Output the (X, Y) coordinate of the center of the cell containing the given text.  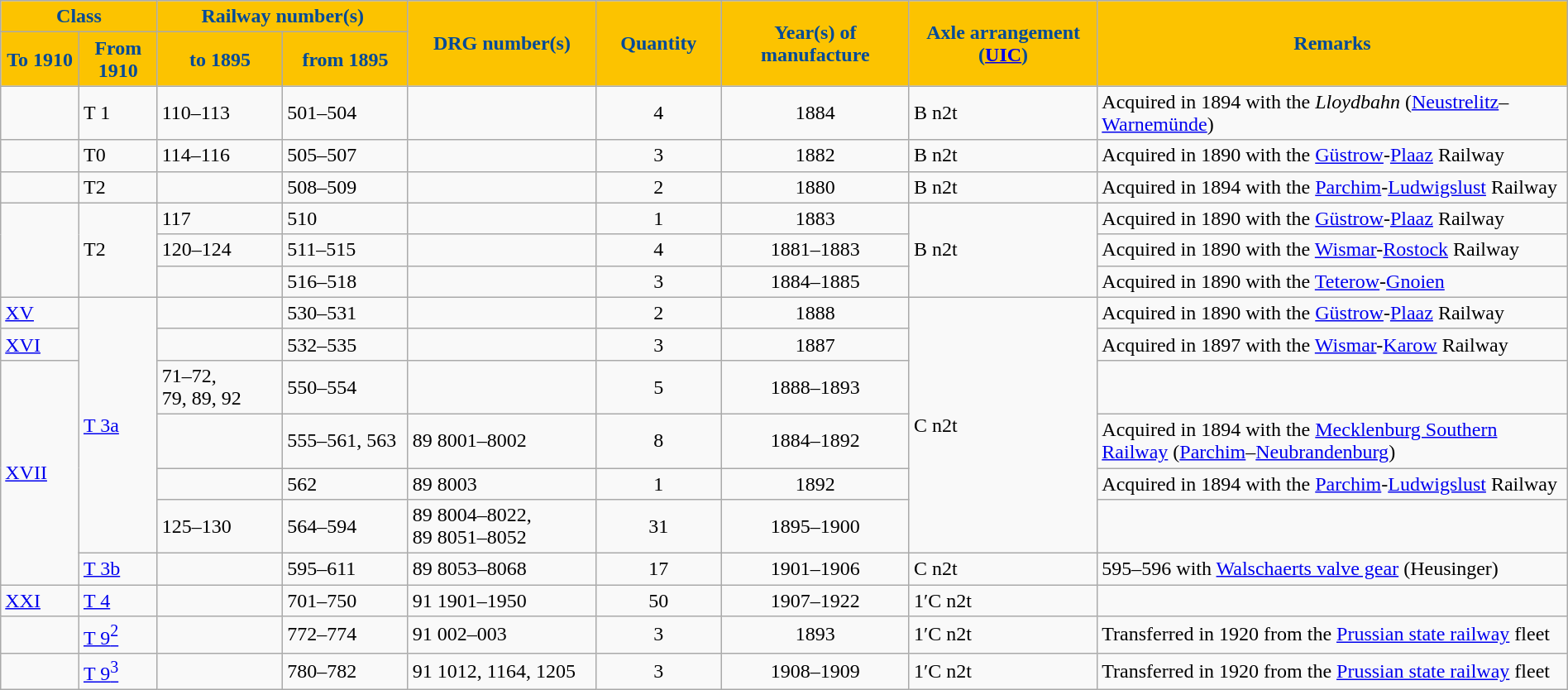
89 8001–8002 (501, 440)
50 (659, 601)
to 1895 (220, 60)
T 1 (117, 113)
T 4 (117, 601)
120–124 (220, 250)
595–611 (346, 569)
91 1012, 1164, 1205 (501, 672)
1881–1883 (815, 250)
125–130 (220, 526)
510 (346, 218)
DRG number(s) (501, 43)
91 002–003 (501, 635)
511–515 (346, 250)
Acquired in 1890 with the Wismar-Rostock Railway (1332, 250)
1882 (815, 156)
505–507 (346, 156)
1893 (815, 635)
1884–1892 (815, 440)
1895–1900 (815, 526)
532–535 (346, 344)
T 3a (117, 425)
595–596 with Walschaerts valve gear (Heusinger) (1332, 569)
1884–1885 (815, 281)
Year(s) of manufacture (815, 43)
508–509 (346, 187)
1888–1893 (815, 387)
516–518 (346, 281)
555–561, 563 (346, 440)
from 1895 (346, 60)
114–116 (220, 156)
8 (659, 440)
Class (79, 17)
To 1910 (40, 60)
Remarks (1332, 43)
1892 (815, 484)
71–72, 79, 89, 92 (220, 387)
530–531 (346, 313)
564–594 (346, 526)
T 92 (117, 635)
T0 (117, 156)
5 (659, 387)
780–782 (346, 672)
772–774 (346, 635)
XV (40, 313)
From 1910 (117, 60)
T 3b (117, 569)
562 (346, 484)
1880 (815, 187)
Acquired in 1894 with the Mecklenburg Southern Railway (Parchim–Neubrandenburg) (1332, 440)
Acquired in 1894 with the Lloydbahn (Neustrelitz–Warnemünde) (1332, 113)
1908–1909 (815, 672)
89 8053–8068 (501, 569)
Acquired in 1890 with the Teterow-Gnoien (1332, 281)
1883 (815, 218)
1888 (815, 313)
501–504 (346, 113)
1884 (815, 113)
31 (659, 526)
1907–1922 (815, 601)
Axle arrangement (UIC) (1002, 43)
XVII (40, 472)
89 8003 (501, 484)
110–113 (220, 113)
1887 (815, 344)
Quantity (659, 43)
XVI (40, 344)
Railway number(s) (283, 17)
89 8004–8022, 89 8051–8052 (501, 526)
1901–1906 (815, 569)
91 1901–1950 (501, 601)
117 (220, 218)
701–750 (346, 601)
XXI (40, 601)
Acquired in 1897 with the Wismar-Karow Railway (1332, 344)
550–554 (346, 387)
17 (659, 569)
T 93 (117, 672)
